Output the (X, Y) coordinate of the center of the cell containing the given text.  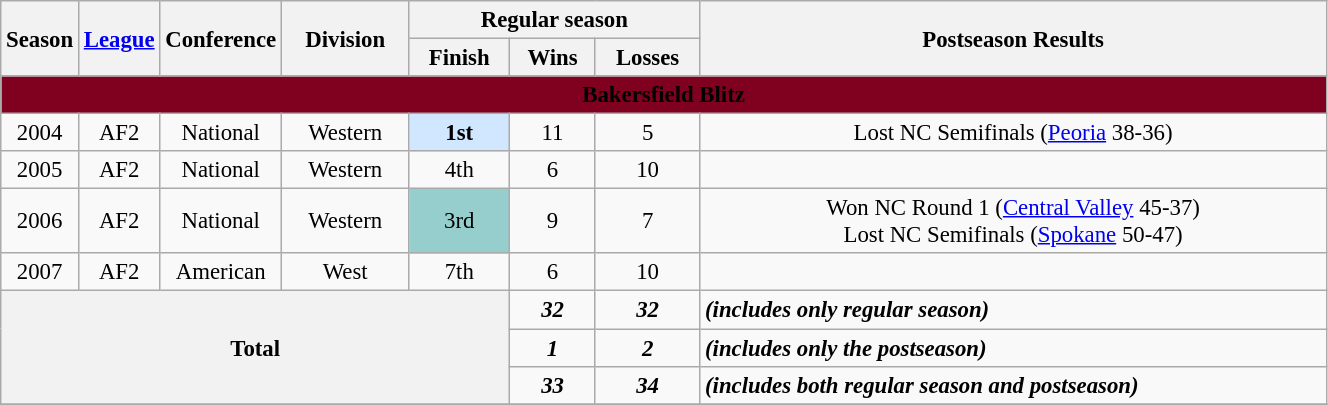
League (118, 38)
(includes only regular season) (1014, 310)
2 (647, 348)
Losses (647, 58)
1 (553, 348)
2007 (40, 273)
(includes both regular season and postseason) (1014, 385)
2006 (40, 222)
Won NC Round 1 (Central Valley 45-37) Lost NC Semifinals (Spokane 50-47) (1014, 222)
American (221, 273)
Lost NC Semifinals (Peoria 38-36) (1014, 133)
5 (647, 133)
33 (553, 385)
4th (460, 170)
7th (460, 273)
Wins (553, 58)
34 (647, 385)
West (344, 273)
Division (344, 38)
Bakersfield Blitz (664, 95)
Conference (221, 38)
2004 (40, 133)
Season (40, 38)
3rd (460, 222)
Finish (460, 58)
Total (256, 348)
Postseason Results (1014, 38)
Regular season (554, 20)
2005 (40, 170)
1st (460, 133)
11 (553, 133)
(includes only the postseason) (1014, 348)
9 (553, 222)
7 (647, 222)
